Provide the [x, y] coordinate of the cell's center where the given text is located.  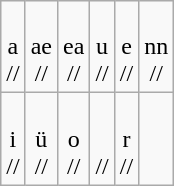
a// [13, 47]
i// [13, 139]
ea// [74, 47]
u// [102, 47]
o// [74, 139]
r// [126, 139]
e// [126, 47]
// [102, 139]
nn// [156, 47]
ü// [41, 139]
ae// [41, 47]
